For the text-containing cell, return its midpoint in [x, y] coordinate format. 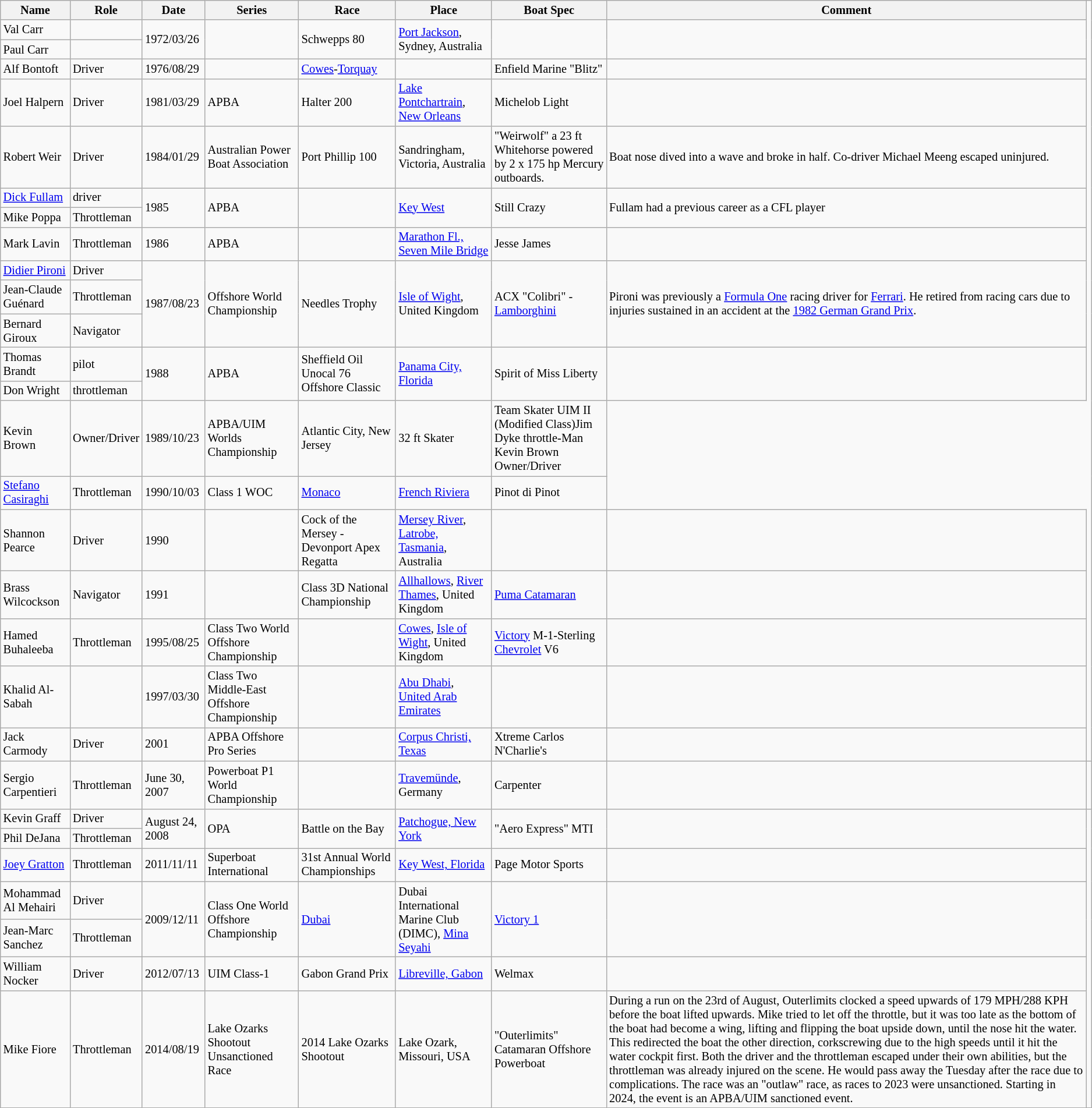
Sandringham, Victoria, Australia [444, 157]
Key West, Florida [444, 865]
Allhallows, River Thames, United Kingdom [444, 594]
Jean-Marc Sanchez [35, 939]
Robert Weir [35, 157]
Kevin Brown [35, 438]
"Outerlimits" Catamaran Offshore Powerboat [549, 1049]
Hamed Buhaleeba [35, 642]
Cowes, Isle of Wight, United Kingdom [444, 642]
Val Carr [35, 30]
Date [174, 10]
Lake Ozarks Shootout Unsanctioned Race [252, 1049]
1981/03/29 [174, 102]
1990/10/03 [174, 493]
UIM Class-1 [252, 974]
August 24, 2008 [174, 828]
Class 1 WOC [252, 493]
Schwepps 80 [347, 40]
Stefano Casiraghi [35, 493]
Boat nose dived into a wave and broke in half. Co-driver Michael Meeng escaped uninjured. [846, 157]
Michelob Light [549, 102]
Don Wright [35, 391]
Team Skater UIM II (Modified Class)Jim Dyke throttle-Man Kevin Brown Owner/Driver [549, 438]
Puma Catamaran [549, 594]
Joel Halpern [35, 102]
Joey Gratton [35, 865]
pilot [106, 364]
Welmax [549, 974]
1989/10/23 [174, 438]
Monaco [347, 493]
Mike Fiore [35, 1049]
June 30, 2007 [174, 785]
Pinot di Pinot [549, 493]
1976/08/29 [174, 69]
Alf Bontoft [35, 69]
Powerboat P1 World Championship [252, 785]
Dubai [347, 919]
1986 [174, 244]
1972/03/26 [174, 40]
Name [35, 10]
Mohammad Al Mehairi [35, 900]
Boat Spec [549, 10]
Libreville, Gabon [444, 974]
"Weirwolf" a 23 ft Whitehorse powered by 2 x 175 hp Mercury outboards. [549, 157]
Mersey River, Latrobe, Tasmania, Australia [444, 540]
Needles Trophy [347, 304]
ACX "Colibri" - Lamborghini [549, 304]
driver [106, 197]
1991 [174, 594]
Australian Power Boat Association [252, 157]
1995/08/25 [174, 642]
2014 Lake Ozarks Shootout [347, 1049]
Jean-Claude Guénard [35, 297]
Sergio Carpentieri [35, 785]
Travemünde, Germany [444, 785]
Xtreme Carlos N'Charlie's [549, 744]
Carpenter [549, 785]
2011/11/11 [174, 865]
APBA/UIM Worlds Championship [252, 438]
Lake Ozark, Missouri, USA [444, 1049]
2009/12/11 [174, 919]
Role [106, 10]
Owner/Driver [106, 438]
Isle of Wight, United Kingdom [444, 304]
Shannon Pearce [35, 540]
Class One World Offshore Championship [252, 919]
Kevin Graff [35, 819]
Class Two Middle-East Offshore Championship [252, 697]
Page Motor Sports [549, 865]
Victory M-1-Sterling Chevrolet V6 [549, 642]
1984/01/29 [174, 157]
Race [347, 10]
2012/07/13 [174, 974]
William Nocker [35, 974]
Fullam had a previous career as a CFL player [846, 207]
Thomas Brandt [35, 364]
Phil DeJana [35, 838]
1985 [174, 207]
Mike Poppa [35, 217]
throttleman [106, 391]
32 ft Skater [444, 438]
Class 3D National Championship [347, 594]
Jack Carmody [35, 744]
Series [252, 10]
Halter 200 [347, 102]
Gabon Grand Prix [347, 974]
2001 [174, 744]
1990 [174, 540]
Khalid Al-Sabah [35, 697]
Dubai International Marine Club (DIMC), Mina Seyahi [444, 919]
Offshore World Championship [252, 304]
Class Two World Offshore Championship [252, 642]
Mark Lavin [35, 244]
Bernard Giroux [35, 331]
Lake Pontchartrain, New Orleans [444, 102]
OPA [252, 828]
"Aero Express" MTI [549, 828]
1987/08/23 [174, 304]
Cock of the Mersey - Devonport Apex Regatta [347, 540]
Port Phillip 100 [347, 157]
French Riviera [444, 493]
Port Jackson, Sydney, Australia [444, 40]
Victory 1 [549, 919]
Dick Fullam [35, 197]
Comment [846, 10]
Sheffield Oil Unocal 76 Offshore Classic [347, 374]
Panama City, Florida [444, 374]
Cowes-Torquay [347, 69]
Corpus Christi, Texas [444, 744]
Abu Dhabi, United Arab Emirates [444, 697]
APBA Offshore Pro Series [252, 744]
Marathon Fl., Seven Mile Bridge [444, 244]
1988 [174, 374]
Patchogue, New York [444, 828]
Spirit of Miss Liberty [549, 374]
Paul Carr [35, 49]
Didier Pironi [35, 270]
1997/03/30 [174, 697]
Battle on the Bay [347, 828]
Brass Wilcockson [35, 594]
Superboat International [252, 865]
Still Crazy [549, 207]
Jesse James [549, 244]
31st Annual World Championships [347, 865]
Key West [444, 207]
Atlantic City, New Jersey [347, 438]
Enfield Marine "Blitz" [549, 69]
2014/08/19 [174, 1049]
Place [444, 10]
